Provide the (x, y) coordinate of the cell's center where the given text is located.  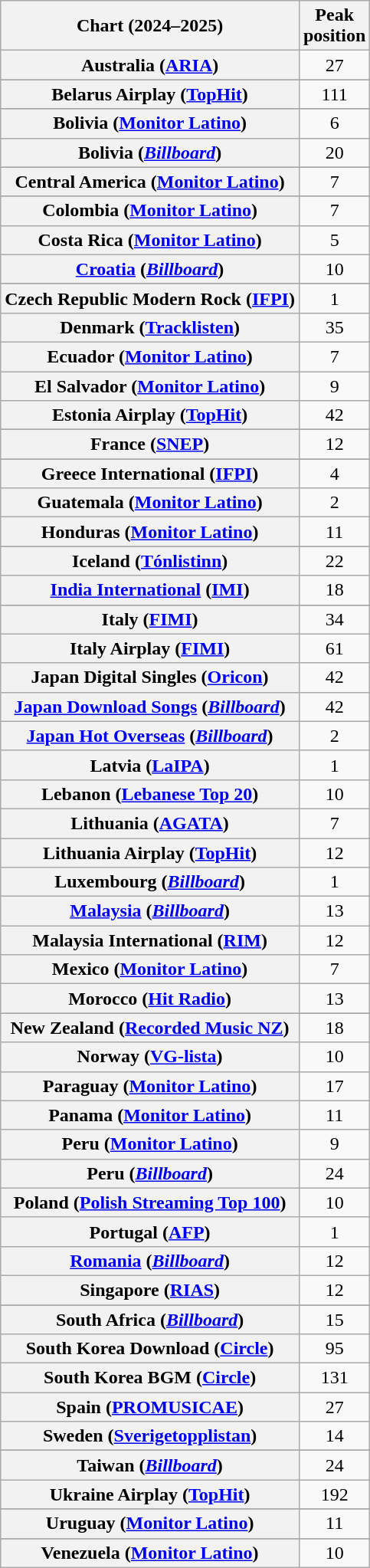
South Africa (Billboard) (150, 1319)
Latvia (LaIPA) (150, 765)
New Zealand (Recorded Music NZ) (150, 1028)
Sweden (Sverigetopplistan) (150, 1436)
Guatemala (Monitor Latino) (150, 503)
El Salvador (Monitor Latino) (150, 385)
Lithuania (AGATA) (150, 823)
Panama (Monitor Latino) (150, 1115)
Mexico (Monitor Latino) (150, 969)
35 (334, 327)
Australia (ARIA) (150, 65)
Denmark (Tracklisten) (150, 327)
15 (334, 1319)
Bolivia (Billboard) (150, 153)
Morocco (Hit Radio) (150, 999)
34 (334, 619)
Czech Republic Modern Rock (IFPI) (150, 298)
Croatia (Billboard) (150, 269)
Honduras (Monitor Latino) (150, 532)
Taiwan (Billboard) (150, 1465)
4 (334, 474)
Norway (VG-lista) (150, 1057)
6 (334, 123)
Peru (Billboard) (150, 1173)
14 (334, 1436)
Lithuania Airplay (TopHit) (150, 853)
Japan Hot Overseas (Billboard) (150, 736)
Luxembourg (Billboard) (150, 882)
20 (334, 153)
Malaysia (Billboard) (150, 911)
Uruguay (Monitor Latino) (150, 1524)
22 (334, 561)
Ukraine Airplay (TopHit) (150, 1494)
Singapore (RIAS) (150, 1290)
Ecuador (Monitor Latino) (150, 356)
South Korea Download (Circle) (150, 1349)
Japan Download Songs (Billboard) (150, 707)
Poland (Polish Streaming Top 100) (150, 1202)
61 (334, 648)
Peru (Monitor Latino) (150, 1144)
Italy (FIMI) (150, 619)
Estonia Airplay (TopHit) (150, 415)
Malaysia International (RIM) (150, 940)
Iceland (Tónlistinn) (150, 561)
Lebanon (Lebanese Top 20) (150, 794)
France (SNEP) (150, 444)
17 (334, 1086)
Venezuela (Monitor Latino) (150, 1553)
192 (334, 1494)
Colombia (Monitor Latino) (150, 211)
India International (IMI) (150, 590)
Chart (2024–2025) (150, 26)
Portugal (AFP) (150, 1232)
111 (334, 94)
Peakposition (334, 26)
Costa Rica (Monitor Latino) (150, 240)
Paraguay (Monitor Latino) (150, 1086)
Greece International (IFPI) (150, 474)
Spain (PROMUSICAE) (150, 1407)
95 (334, 1349)
Italy Airplay (FIMI) (150, 648)
Central America (Monitor Latino) (150, 182)
Japan Digital Singles (Oricon) (150, 677)
Romania (Billboard) (150, 1261)
South Korea BGM (Circle) (150, 1378)
5 (334, 240)
Bolivia (Monitor Latino) (150, 123)
131 (334, 1378)
Belarus Airplay (TopHit) (150, 94)
